Identify which cell holds the provided text, then report its [x, y] central coordinate. 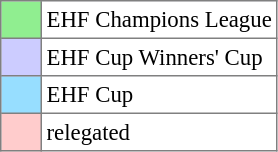
relegated [159, 132]
EHF Cup Winners' Cup [159, 57]
EHF Cup [159, 95]
EHF Champions League [159, 20]
